Extract the (X, Y) coordinate from the center of the cell holding the provided text.  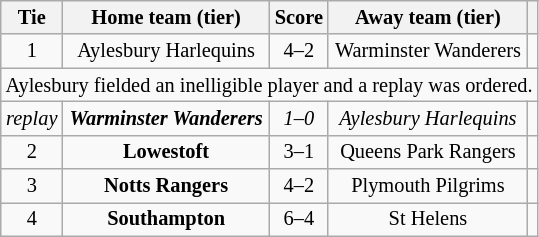
Aylesbury fielded an inelligible player and a replay was ordered. (270, 85)
Queens Park Rangers (428, 152)
1 (32, 51)
Tie (32, 17)
1–0 (298, 118)
St Helens (428, 219)
4 (32, 219)
3 (32, 186)
Home team (tier) (166, 17)
3–1 (298, 152)
Away team (tier) (428, 17)
Notts Rangers (166, 186)
Score (298, 17)
Lowestoft (166, 152)
Plymouth Pilgrims (428, 186)
Southampton (166, 219)
2 (32, 152)
6–4 (298, 219)
replay (32, 118)
